From the cell containing the given text, extract its center point as [X, Y] coordinate. 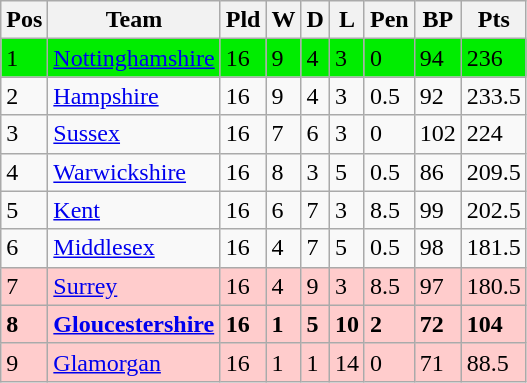
Gloucestershire [134, 324]
Sussex [134, 134]
98 [438, 248]
W [284, 20]
102 [438, 134]
72 [438, 324]
71 [438, 362]
Middlesex [134, 248]
202.5 [494, 210]
10 [346, 324]
104 [494, 324]
D [315, 20]
224 [494, 134]
Team [134, 20]
97 [438, 286]
Pld [243, 20]
86 [438, 172]
236 [494, 58]
Nottinghamshire [134, 58]
99 [438, 210]
BP [438, 20]
88.5 [494, 362]
Warwickshire [134, 172]
Pos [24, 20]
Pen [389, 20]
94 [438, 58]
14 [346, 362]
233.5 [494, 96]
181.5 [494, 248]
Pts [494, 20]
92 [438, 96]
180.5 [494, 286]
Glamorgan [134, 362]
Hampshire [134, 96]
Kent [134, 210]
209.5 [494, 172]
Surrey [134, 286]
L [346, 20]
